Output the (x, y) coordinate of the center of the cell containing the given text.  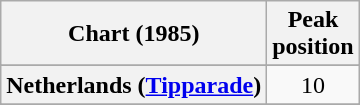
Chart (1985) (134, 34)
Peakposition (313, 34)
Netherlands (Tipparade) (134, 85)
10 (313, 85)
